Output the [x, y] coordinate of the center of the cell containing the given text.  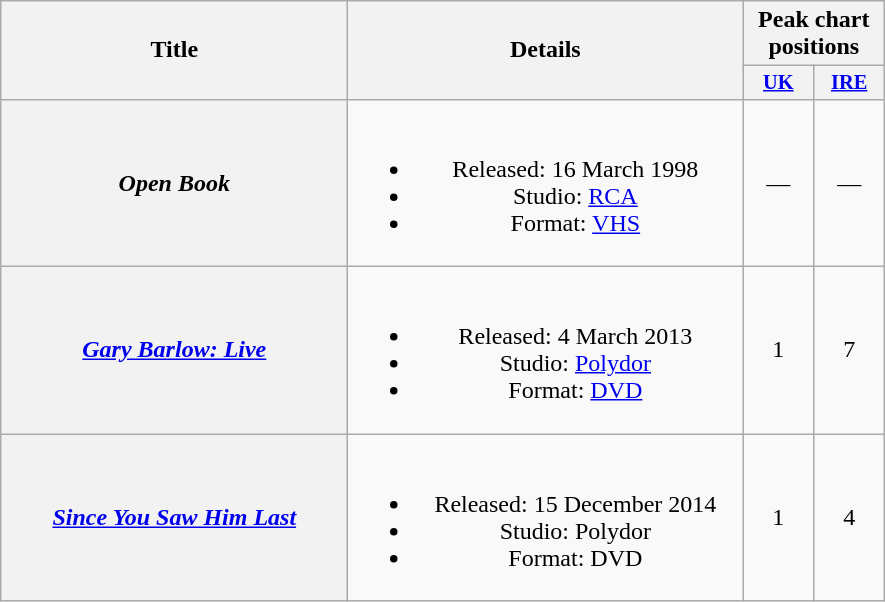
4 [850, 518]
Released: 15 December 2014Studio: PolydorFormat: DVD [546, 518]
Released: 16 March 1998Studio: RCAFormat: VHS [546, 182]
Since You Saw Him Last [174, 518]
Released: 4 March 2013Studio: PolydorFormat: DVD [546, 350]
Details [546, 50]
Peak chart positions [814, 34]
IRE [850, 83]
Gary Barlow: Live [174, 350]
7 [850, 350]
Title [174, 50]
Open Book [174, 182]
UK [778, 83]
